Detect which cell encompasses the target text, then output its [x, y] center coordinate. 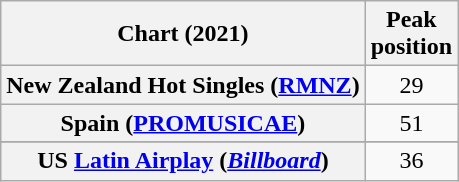
Spain (PROMUSICAE) [183, 123]
New Zealand Hot Singles (RMNZ) [183, 85]
51 [411, 123]
Chart (2021) [183, 34]
29 [411, 85]
Peakposition [411, 34]
36 [411, 161]
US Latin Airplay (Billboard) [183, 161]
